Output the [x, y] coordinate of the center of the cell containing the given text.  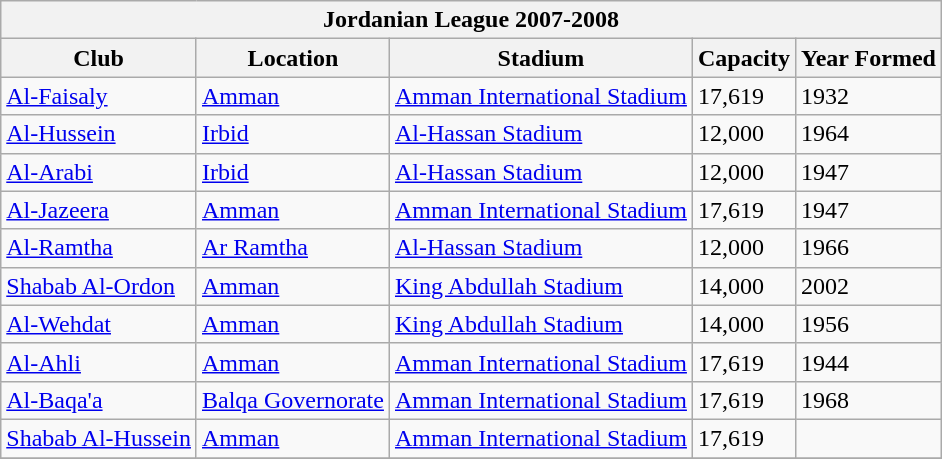
Shabab Al-Ordon [99, 286]
Al-Arabi [99, 172]
1932 [869, 96]
Year Formed [869, 58]
Club [99, 58]
2002 [869, 286]
Al-Ramtha [99, 248]
Jordanian League 2007-2008 [472, 20]
1956 [869, 324]
1964 [869, 134]
Balqa Governorate [292, 400]
Al-Hussein [99, 134]
Al-Wehdat [99, 324]
Al-Baqa'a [99, 400]
Capacity [744, 58]
Shabab Al-Hussein [99, 438]
1968 [869, 400]
Location [292, 58]
Al-Faisaly [99, 96]
1966 [869, 248]
Stadium [540, 58]
Ar Ramtha [292, 248]
1944 [869, 362]
Al-Jazeera [99, 210]
Al-Ahli [99, 362]
